Detect which cell encompasses the target text, then output its [X, Y] center coordinate. 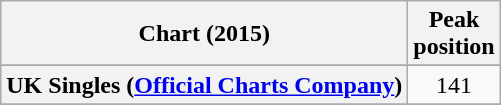
Chart (2015) [204, 34]
141 [454, 85]
Peakposition [454, 34]
UK Singles (Official Charts Company) [204, 85]
